Search for the cell housing the specified text and yield its (x, y) center coordinate. 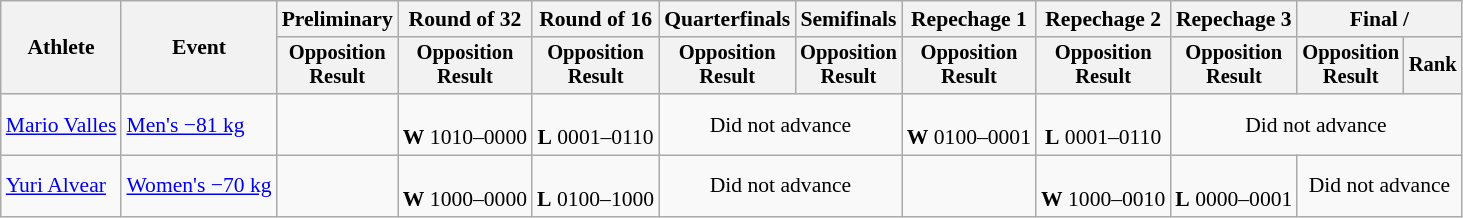
Event (198, 48)
Repechage 3 (1234, 19)
W 1010–0000 (465, 124)
L 0000–0001 (1234, 186)
W 0100–0001 (969, 124)
Final / (1379, 19)
Athlete (62, 48)
Men's −81 kg (198, 124)
Mario Valles (62, 124)
Quarterfinals (727, 19)
Repechage 2 (1103, 19)
Semifinals (848, 19)
Round of 16 (596, 19)
Rank (1433, 66)
Preliminary (338, 19)
Repechage 1 (969, 19)
Round of 32 (465, 19)
W 1000–0000 (465, 186)
Women's −70 kg (198, 186)
L 0100–1000 (596, 186)
W 1000–0010 (1103, 186)
Yuri Alvear (62, 186)
